Provide the (X, Y) coordinate of the cell's center where the given text is located.  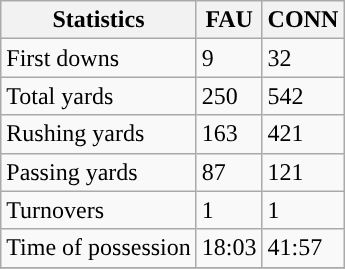
542 (303, 96)
9 (229, 58)
Statistics (99, 20)
First downs (99, 58)
18:03 (229, 248)
Turnovers (99, 210)
250 (229, 96)
121 (303, 172)
CONN (303, 20)
421 (303, 134)
Total yards (99, 96)
FAU (229, 20)
41:57 (303, 248)
Time of possession (99, 248)
32 (303, 58)
163 (229, 134)
Rushing yards (99, 134)
Passing yards (99, 172)
87 (229, 172)
